Detect which cell encompasses the target text, then output its (x, y) center coordinate. 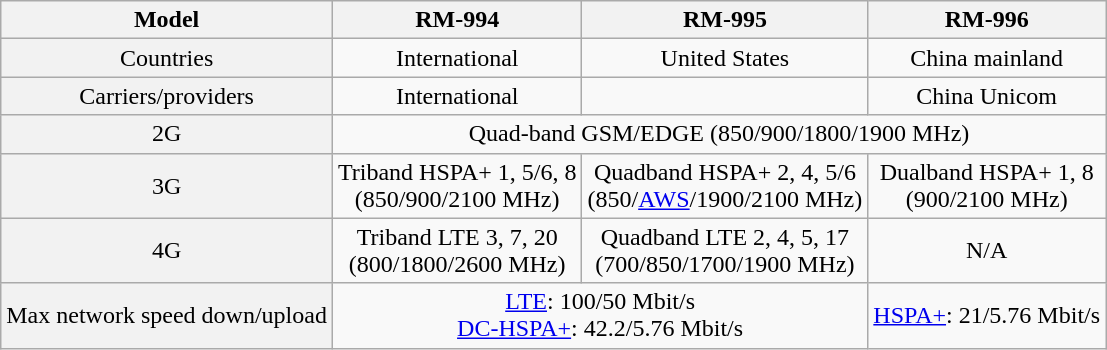
RM-995 (725, 20)
China mainland (987, 58)
RM-994 (457, 20)
2G (167, 134)
Quadband LTE 2, 4, 5, 17(700/850/1700/1900 MHz) (725, 250)
Quad-band GSM/EDGE (850/900/1800/1900 MHz) (718, 134)
Max network speed down/upload (167, 316)
3G (167, 186)
Model (167, 20)
HSPA+: 21/5.76 Mbit/s (987, 316)
Triband LTE 3, 7, 20(800/1800/2600 MHz) (457, 250)
Triband HSPA+ 1, 5/6, 8(850/900/2100 MHz) (457, 186)
China Unicom (987, 96)
Quadband HSPA+ 2, 4, 5/6(850/AWS/1900/2100 MHz) (725, 186)
Carriers/providers (167, 96)
Dualband HSPA+ 1, 8(900/2100 MHz) (987, 186)
N/A (987, 250)
4G (167, 250)
RM-996 (987, 20)
United States (725, 58)
LTE: 100/50 Mbit/sDC-HSPA+: 42.2/5.76 Mbit/s (600, 316)
Countries (167, 58)
